Pinpoint the cell where the given text exists, returning its [X, Y] midpoint coordinate. 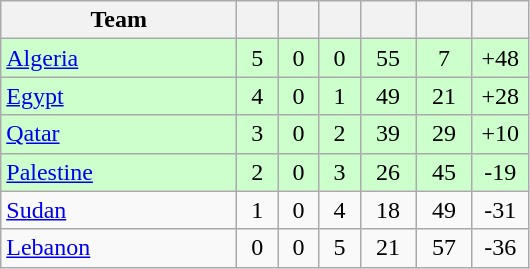
Sudan [119, 210]
Team [119, 20]
+28 [500, 96]
Egypt [119, 96]
+48 [500, 58]
29 [444, 134]
45 [444, 172]
18 [388, 210]
-36 [500, 248]
57 [444, 248]
Palestine [119, 172]
7 [444, 58]
55 [388, 58]
Algeria [119, 58]
39 [388, 134]
+10 [500, 134]
26 [388, 172]
Qatar [119, 134]
-19 [500, 172]
Lebanon [119, 248]
-31 [500, 210]
